Find where the given text appears and provide that cell's center as [x, y] coordinate. 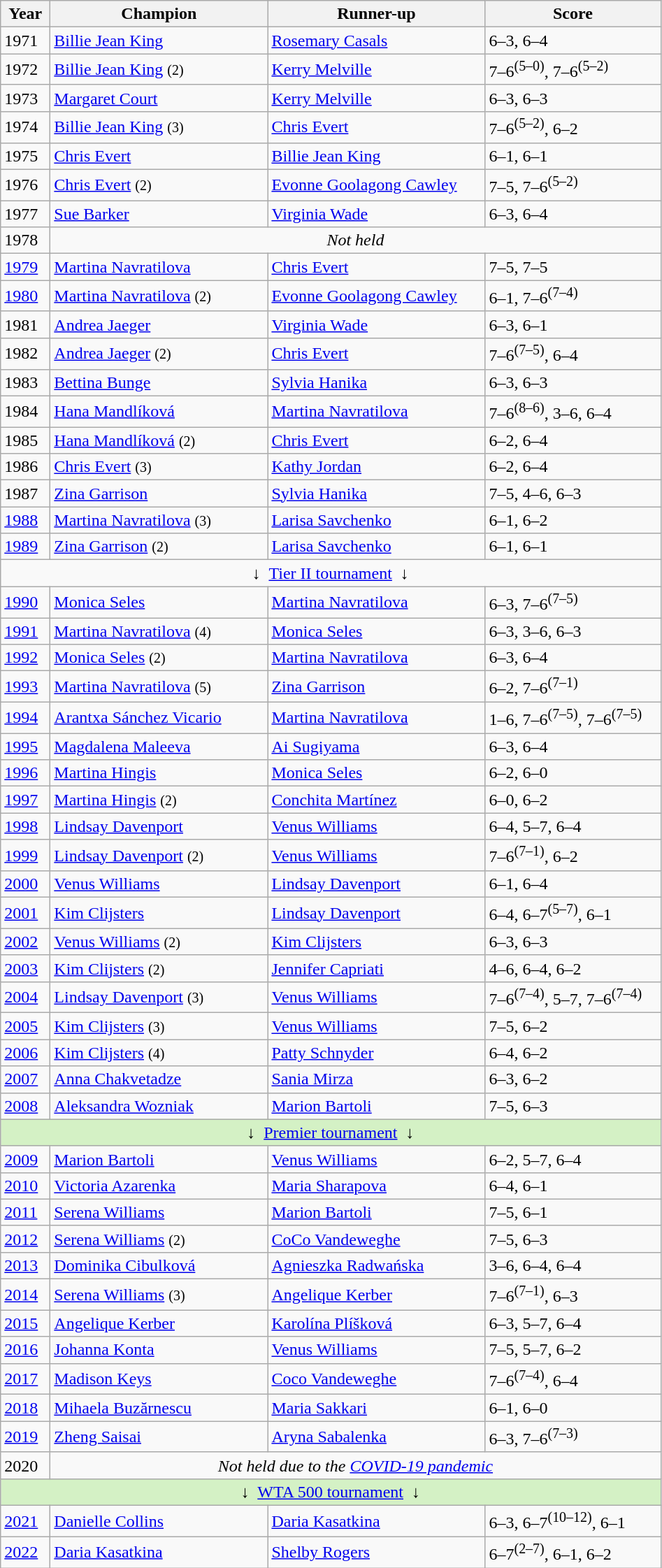
6–3, 5–7, 6–4 [573, 1323]
Billie Jean King (2) [159, 70]
1971 [25, 41]
Martina Hingis (2) [159, 800]
Maria Sharapova [376, 1186]
2016 [25, 1350]
Margaret Court [159, 98]
Aryna Sabalenka [376, 1437]
6–3, 3–6, 6–3 [573, 631]
1993 [25, 686]
7–5, 7–5 [573, 267]
6–4, 5–7, 6–4 [573, 826]
7–6(5–2), 6–2 [573, 127]
Victoria Azarenka [159, 1186]
1–6, 7–6(7–5), 7–6(7–5) [573, 717]
Shelby Rogers [376, 1552]
1998 [25, 826]
Zheng Saisai [159, 1437]
1978 [25, 240]
1973 [25, 98]
7–5, 7–6(5–2) [573, 185]
Andrea Jaeger (2) [159, 354]
Conchita Martínez [376, 800]
Year [25, 14]
1981 [25, 324]
Danielle Collins [159, 1521]
7–5, 6–1 [573, 1212]
6–3, 7–6(7–3) [573, 1437]
2007 [25, 1079]
Sue Barker [159, 214]
2017 [25, 1379]
7–5, 5–7, 6–2 [573, 1350]
1994 [25, 717]
Arantxa Sánchez Vicario [159, 717]
↓ Tier II tournament ↓ [331, 573]
2013 [25, 1265]
6–1, 7–6(7–4) [573, 296]
Serena Williams [159, 1212]
1987 [25, 494]
1977 [25, 214]
CoCo Vandeweghe [376, 1239]
6–1, 6–2 [573, 520]
6–4, 6–1 [573, 1186]
1982 [25, 354]
1976 [25, 185]
Sania Mirza [376, 1079]
1990 [25, 603]
Hana Mandlíková [159, 411]
6–3, 7–6(7–5) [573, 603]
Anna Chakvetadze [159, 1079]
Billie Jean King (3) [159, 127]
1997 [25, 800]
7–5, 6–2 [573, 1026]
1995 [25, 747]
Patty Schnyder [376, 1053]
7–6(7–5), 6–4 [573, 354]
2014 [25, 1295]
↓ WTA 500 tournament ↓ [331, 1492]
Jennifer Capriati [376, 968]
Andrea Jaeger [159, 324]
6–7(2–7), 6–1, 6–2 [573, 1552]
2011 [25, 1212]
Serena Williams (2) [159, 1239]
Not held due to the COVID-19 pandemic [355, 1465]
6–1, 6–0 [573, 1408]
1979 [25, 267]
2021 [25, 1521]
1972 [25, 70]
↓ Premier tournament ↓ [331, 1132]
7–6(5–0), 7–6(5–2) [573, 70]
6–3, 6–7(10–12), 6–1 [573, 1521]
Hana Mandlíková (2) [159, 440]
2015 [25, 1323]
1975 [25, 156]
Magdalena Maleeva [159, 747]
3–6, 6–4, 6–4 [573, 1265]
Monica Seles (2) [159, 658]
6–1, 6–4 [573, 884]
2019 [25, 1437]
7–6(7–4), 5–7, 7–6(7–4) [573, 997]
Venus Williams (2) [159, 942]
Aleksandra Wozniak [159, 1106]
2002 [25, 942]
1988 [25, 520]
7–5, 4–6, 6–3 [573, 494]
6–2, 5–7, 6–4 [573, 1159]
1996 [25, 773]
2020 [25, 1465]
Martina Hingis [159, 773]
1974 [25, 127]
6–2, 6–0 [573, 773]
6–0, 6–2 [573, 800]
Martina Navratilova (5) [159, 686]
1991 [25, 631]
Lindsay Davenport (2) [159, 856]
Martina Navratilova (4) [159, 631]
1983 [25, 382]
Runner-up [376, 14]
2004 [25, 997]
1992 [25, 658]
4–6, 6–4, 6–2 [573, 968]
Martina Navratilova (2) [159, 296]
Kim Clijsters (2) [159, 968]
2006 [25, 1053]
Chris Evert (2) [159, 185]
Score [573, 14]
1984 [25, 411]
7–6(8–6), 3–6, 6–4 [573, 411]
Madison Keys [159, 1379]
Kim Clijsters (3) [159, 1026]
Ai Sugiyama [376, 747]
Kim Clijsters (4) [159, 1053]
Martina Navratilova (3) [159, 520]
7–6(7–4), 6–4 [573, 1379]
2000 [25, 884]
2010 [25, 1186]
2022 [25, 1552]
Dominika Cibulková [159, 1265]
6–4, 6–2 [573, 1053]
2005 [25, 1026]
2012 [25, 1239]
Kathy Jordan [376, 467]
2008 [25, 1106]
Bettina Bunge [159, 382]
1985 [25, 440]
Zina Garrison (2) [159, 547]
Serena Williams (3) [159, 1295]
1986 [25, 467]
Agnieszka Radwańska [376, 1265]
Not held [355, 240]
Karolína Plíšková [376, 1323]
1989 [25, 547]
1999 [25, 856]
7–6(7–1), 6–3 [573, 1295]
2003 [25, 968]
Mihaela Buzărnescu [159, 1408]
Lindsay Davenport (3) [159, 997]
Champion [159, 14]
Coco Vandeweghe [376, 1379]
Maria Sakkari [376, 1408]
2009 [25, 1159]
7–6(7–1), 6–2 [573, 856]
6–3, 6–2 [573, 1079]
6–3, 6–1 [573, 324]
2001 [25, 913]
Chris Evert (3) [159, 467]
1980 [25, 296]
Rosemary Casals [376, 41]
6–2, 7–6(7–1) [573, 686]
Johanna Konta [159, 1350]
6–4, 6–7(5–7), 6–1 [573, 913]
2018 [25, 1408]
